Provide the [x, y] coordinate of the cell's center where the given text is located.  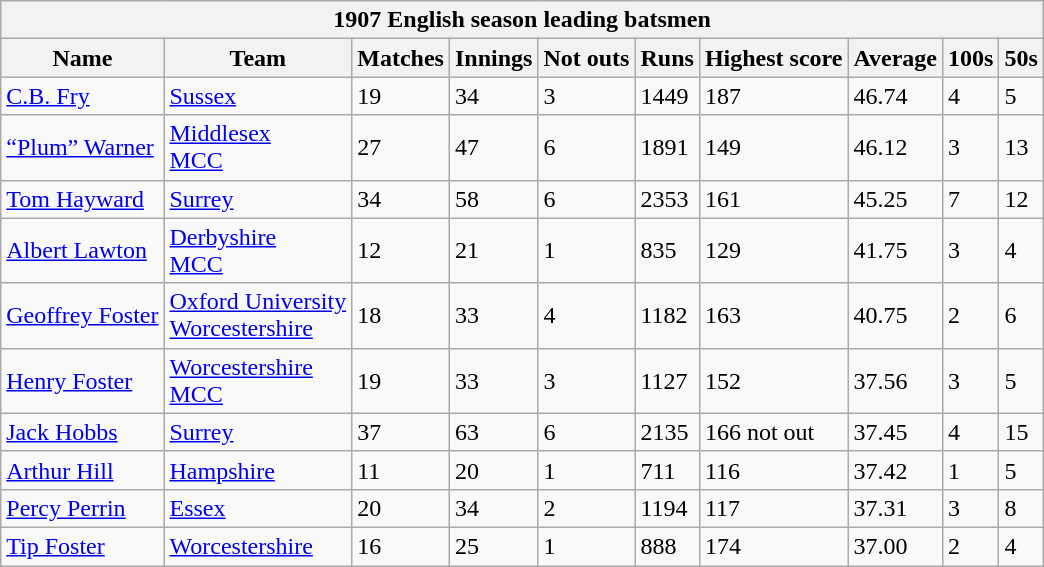
Team [258, 58]
Highest score [774, 58]
711 [667, 470]
37.45 [896, 432]
21 [493, 250]
7 [971, 199]
MiddlesexMCC [258, 148]
116 [774, 470]
45.25 [896, 199]
129 [774, 250]
15 [1021, 432]
C.B. Fry [82, 96]
8 [1021, 508]
37.00 [896, 546]
888 [667, 546]
Hampshire [258, 470]
Albert Lawton [82, 250]
Average [896, 58]
163 [774, 316]
27 [401, 148]
Name [82, 58]
2353 [667, 199]
Innings [493, 58]
174 [774, 546]
63 [493, 432]
1907 English season leading batsmen [522, 20]
Worcestershire [258, 546]
Percy Perrin [82, 508]
46.12 [896, 148]
47 [493, 148]
166 not out [774, 432]
117 [774, 508]
1449 [667, 96]
Jack Hobbs [82, 432]
2135 [667, 432]
40.75 [896, 316]
1127 [667, 380]
“Plum” Warner [82, 148]
Not outs [586, 58]
1182 [667, 316]
46.74 [896, 96]
11 [401, 470]
Arthur Hill [82, 470]
25 [493, 546]
58 [493, 199]
50s [1021, 58]
41.75 [896, 250]
161 [774, 199]
WorcestershireMCC [258, 380]
18 [401, 316]
13 [1021, 148]
37.42 [896, 470]
152 [774, 380]
Tip Foster [82, 546]
Geoffrey Foster [82, 316]
37 [401, 432]
Tom Hayward [82, 199]
16 [401, 546]
835 [667, 250]
DerbyshireMCC [258, 250]
Runs [667, 58]
Henry Foster [82, 380]
187 [774, 96]
Essex [258, 508]
37.31 [896, 508]
1194 [667, 508]
Matches [401, 58]
100s [971, 58]
Oxford UniversityWorcestershire [258, 316]
149 [774, 148]
Sussex [258, 96]
37.56 [896, 380]
1891 [667, 148]
